Extract the (X, Y) coordinate from the center of the cell holding the provided text.  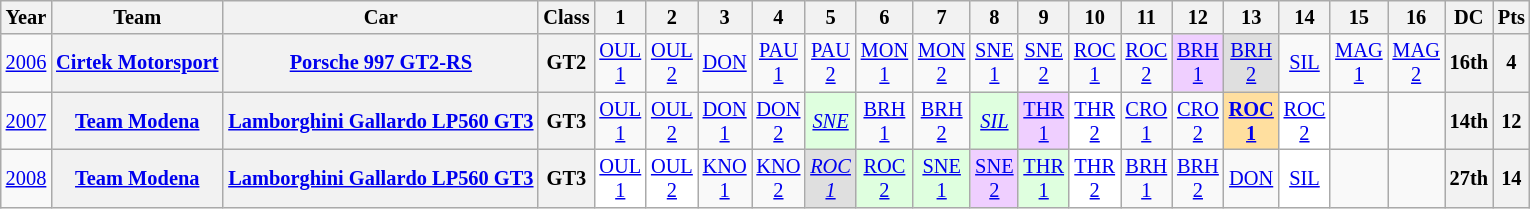
MON1 (884, 63)
11 (1146, 17)
KNO1 (725, 178)
DON2 (779, 121)
DON1 (725, 121)
6 (884, 17)
MAG1 (1358, 63)
2 (672, 17)
Pts (1512, 17)
Porsche 997 GT2-RS (380, 63)
27th (1469, 178)
DC (1469, 17)
Class (566, 17)
MON2 (942, 63)
2007 (26, 121)
SNE (830, 121)
7 (942, 17)
MAG2 (1416, 63)
GT2 (566, 63)
16th (1469, 63)
13 (1252, 17)
Year (26, 17)
9 (1043, 17)
8 (994, 17)
16 (1416, 17)
5 (830, 17)
14th (1469, 121)
KNO2 (779, 178)
3 (725, 17)
Team (137, 17)
Cirtek Motorsport (137, 63)
Car (380, 17)
CRO2 (1198, 121)
2008 (26, 178)
10 (1095, 17)
CRO1 (1146, 121)
PAU2 (830, 63)
15 (1358, 17)
PAU1 (779, 63)
2006 (26, 63)
1 (620, 17)
